Scan for the cell matching the given text and deliver its (x, y) coordinate at center. 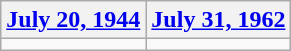
July 20, 1944 (74, 20)
July 31, 1962 (218, 20)
